Find where the given text appears and provide that cell's center as (x, y) coordinate. 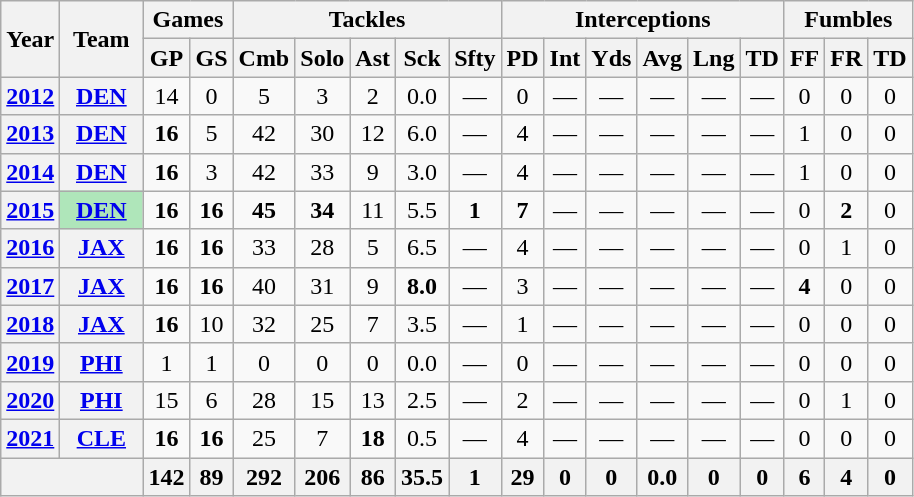
Interceptions (642, 20)
142 (166, 477)
PD (522, 58)
Int (565, 58)
32 (264, 324)
2012 (30, 96)
Cmb (264, 58)
2018 (30, 324)
14 (166, 96)
3.5 (422, 324)
45 (264, 210)
35.5 (422, 477)
29 (522, 477)
Year (30, 39)
86 (373, 477)
2017 (30, 286)
Sck (422, 58)
292 (264, 477)
Fumbles (848, 20)
5.5 (422, 210)
Sfty (475, 58)
6.5 (422, 248)
13 (373, 400)
89 (212, 477)
6.0 (422, 134)
Solo (322, 58)
10 (212, 324)
3.0 (422, 172)
2.5 (422, 400)
30 (322, 134)
34 (322, 210)
Avg (662, 58)
2021 (30, 438)
2015 (30, 210)
40 (264, 286)
2014 (30, 172)
206 (322, 477)
18 (373, 438)
2020 (30, 400)
2016 (30, 248)
2019 (30, 362)
11 (373, 210)
12 (373, 134)
0.5 (422, 438)
2013 (30, 134)
FF (804, 58)
31 (322, 286)
8.0 (422, 286)
Tackles (367, 20)
GP (166, 58)
CLE (102, 438)
GS (212, 58)
Team (102, 39)
Ast (373, 58)
Yds (612, 58)
Lng (714, 58)
FR (846, 58)
Games (188, 20)
